Determine the (x, y) coordinate at the center of the cell enclosing the given text.  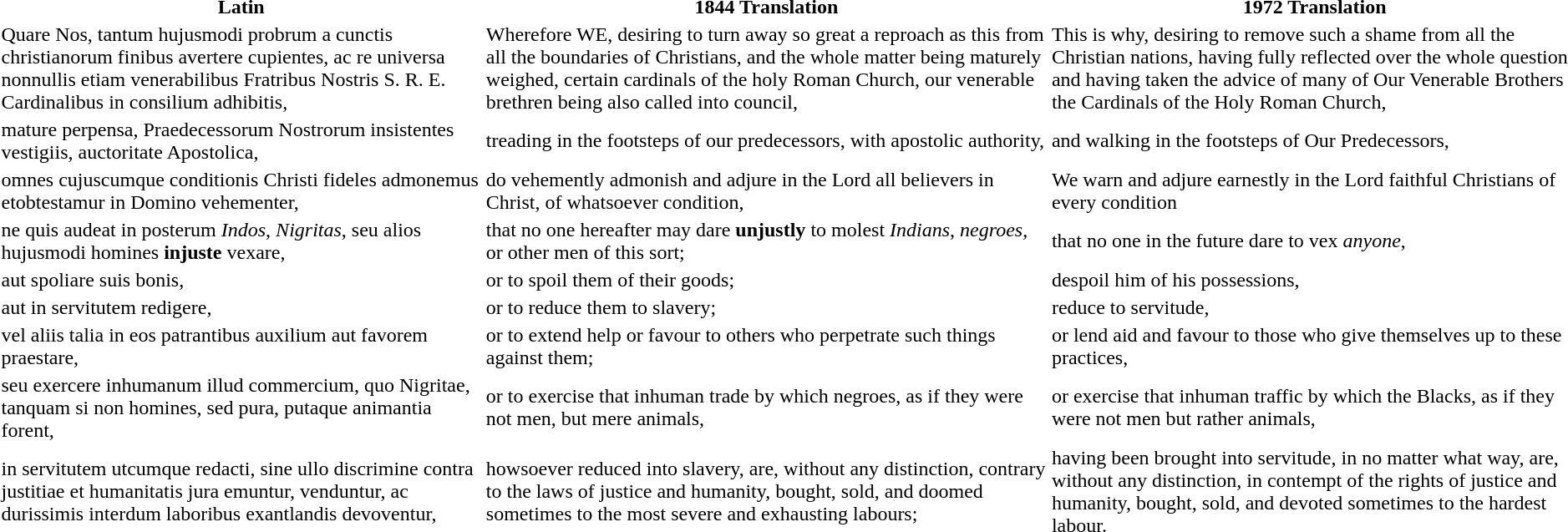
or to reduce them to slavery; (766, 307)
or to exercise that inhuman trade by which negroes, as if they were not men, but mere animals, (766, 408)
do vehemently admonish and adjure in the Lord all believers in Christ, of whatsoever condition, (766, 190)
aut spoliare suis bonis, (241, 280)
seu exercere inhumanum illud commercium, quo Nigritae, tanquam si non homines, sed pura, putaque animantia forent, (241, 408)
treading in the footsteps of our predecessors, with apostolic authority, (766, 140)
that no one hereafter may dare unjustly to molest Indians, negroes, or other men of this sort; (766, 241)
omnes cujuscumque conditionis Christi fideles admonemus etobtestamur in Domino vehementer, (241, 190)
mature perpensa, Praedecessorum Nostrorum insistentes vestigiis, auctoritate Apostolica, (241, 140)
vel aliis talia in eos patrantibus auxilium aut favorem praestare, (241, 346)
aut in servitutem redigere, (241, 307)
or to extend help or favour to others who perpetrate such things against them; (766, 346)
ne quis audeat in posterum Indos, Nigritas, seu alios hujusmodi homines injuste vexare, (241, 241)
or to spoil them of their goods; (766, 280)
